Output the (X, Y) coordinate of the center of the cell containing the given text.  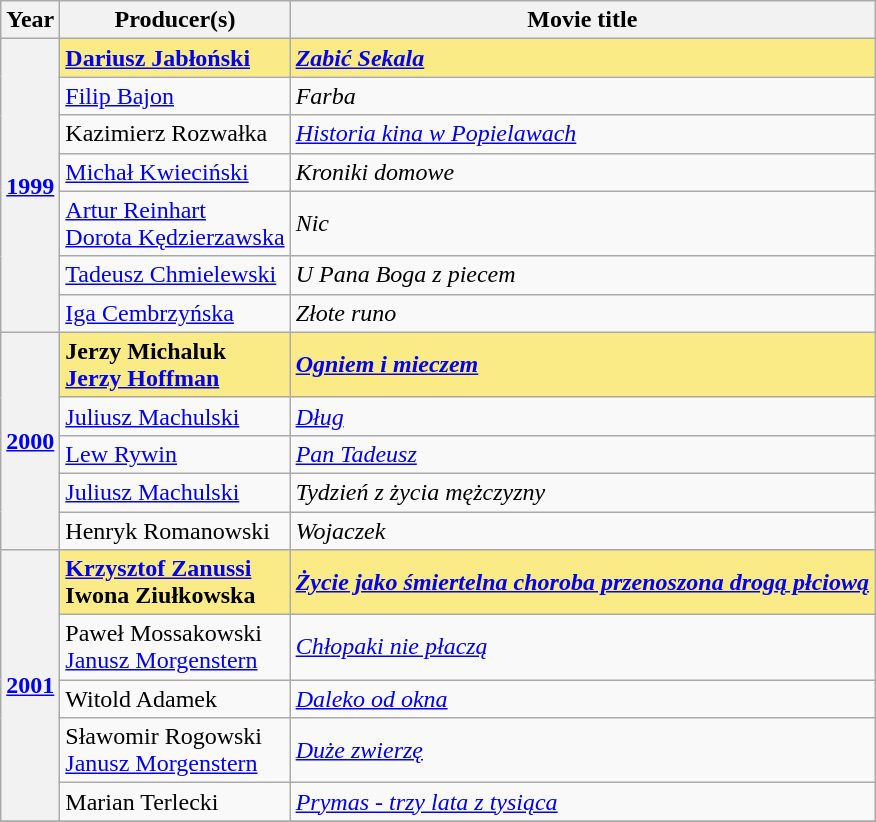
Farba (582, 96)
Nic (582, 224)
Filip Bajon (175, 96)
U Pana Boga z piecem (582, 275)
Michał Kwieciński (175, 172)
Ogniem i mieczem (582, 364)
Iga Cembrzyńska (175, 313)
Daleko od okna (582, 699)
Krzysztof ZanussiIwona Ziułkowska (175, 582)
Tydzień z życia mężczyzny (582, 492)
Historia kina w Popielawach (582, 134)
Życie jako śmiertelna choroba przenoszona drogą płciową (582, 582)
Prymas - trzy lata z tysiąca (582, 802)
2001 (30, 686)
Henryk Romanowski (175, 531)
Pan Tadeusz (582, 454)
Sławomir RogowskiJanusz Morgenstern (175, 750)
Movie title (582, 20)
Kroniki domowe (582, 172)
Zabić Sekala (582, 58)
Year (30, 20)
Lew Rywin (175, 454)
Tadeusz Chmielewski (175, 275)
Chłopaki nie płaczą (582, 648)
Artur ReinhartDorota Kędzierzawska (175, 224)
2000 (30, 440)
Dług (582, 416)
Marian Terlecki (175, 802)
Jerzy MichalukJerzy Hoffman (175, 364)
Producer(s) (175, 20)
Dariusz Jabłoński (175, 58)
Witold Adamek (175, 699)
Paweł MossakowskiJanusz Morgenstern (175, 648)
Wojaczek (582, 531)
Złote runo (582, 313)
Kazimierz Rozwałka (175, 134)
Duże zwierzę (582, 750)
1999 (30, 186)
